Determine the (X, Y) coordinate at the center of the cell enclosing the given text.  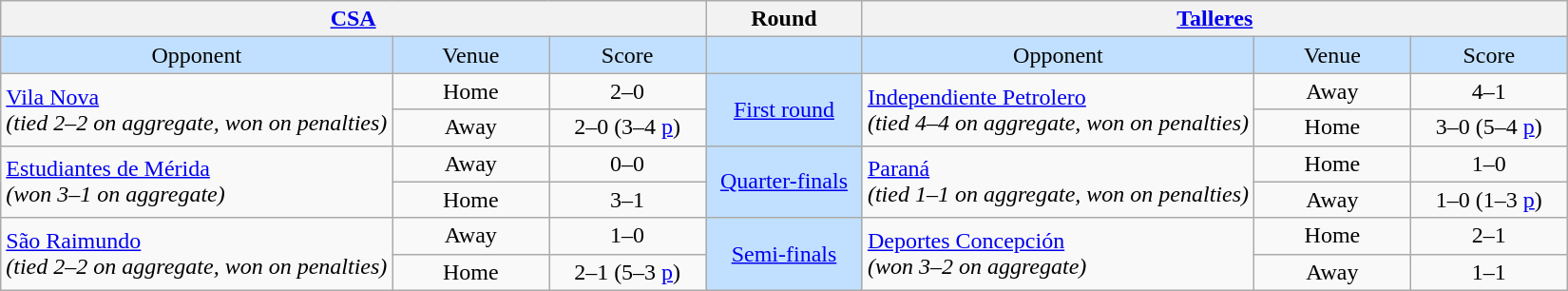
Independiente Petrolero(tied 4–4 on aggregate, won on penalties) (1058, 109)
2–1 (1488, 236)
CSA (354, 19)
Talleres (1214, 19)
4–1 (1488, 91)
3–0 (5–4 p) (1488, 127)
1–1 (1488, 272)
First round (785, 109)
2–1 (5–3 p) (627, 272)
Semi-finals (785, 254)
2–0 (3–4 p) (627, 127)
Paraná(tied 1–1 on aggregate, won on penalties) (1058, 182)
1–0 (1–3 p) (1488, 200)
3–1 (627, 200)
Round (785, 19)
Deportes Concepción(won 3–2 on aggregate) (1058, 254)
Vila Nova(tied 2–2 on aggregate, won on penalties) (197, 109)
Quarter-finals (785, 182)
São Raimundo(tied 2–2 on aggregate, won on penalties) (197, 254)
2–0 (627, 91)
Estudiantes de Mérida(won 3–1 on aggregate) (197, 182)
0–0 (627, 164)
